From the cell containing the given text, extract its center point as (x, y) coordinate. 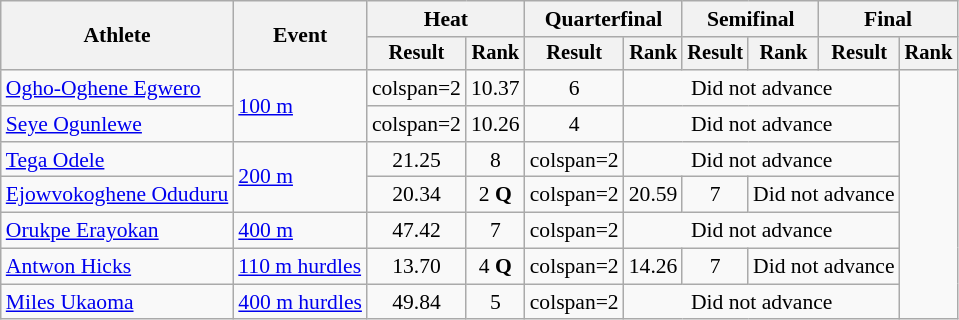
Orukpe Erayokan (118, 231)
Ejowvokoghene Oduduru (118, 195)
8 (496, 160)
400 m hurdles (300, 302)
10.37 (496, 88)
Quarterfinal (604, 19)
Semifinal (750, 19)
4 Q (496, 267)
100 m (300, 106)
200 m (300, 178)
Heat (446, 19)
110 m hurdles (300, 267)
6 (574, 88)
10.26 (496, 124)
5 (496, 302)
Event (300, 36)
14.26 (654, 267)
400 m (300, 231)
13.70 (416, 267)
2 Q (496, 195)
4 (574, 124)
49.84 (416, 302)
20.34 (416, 195)
20.59 (654, 195)
21.25 (416, 160)
Seye Ogunlewe (118, 124)
Miles Ukaoma (118, 302)
Athlete (118, 36)
Antwon Hicks (118, 267)
Final (888, 19)
Tega Odele (118, 160)
47.42 (416, 231)
Ogho-Oghene Egwero (118, 88)
